Detect which cell encompasses the target text, then output its (X, Y) center coordinate. 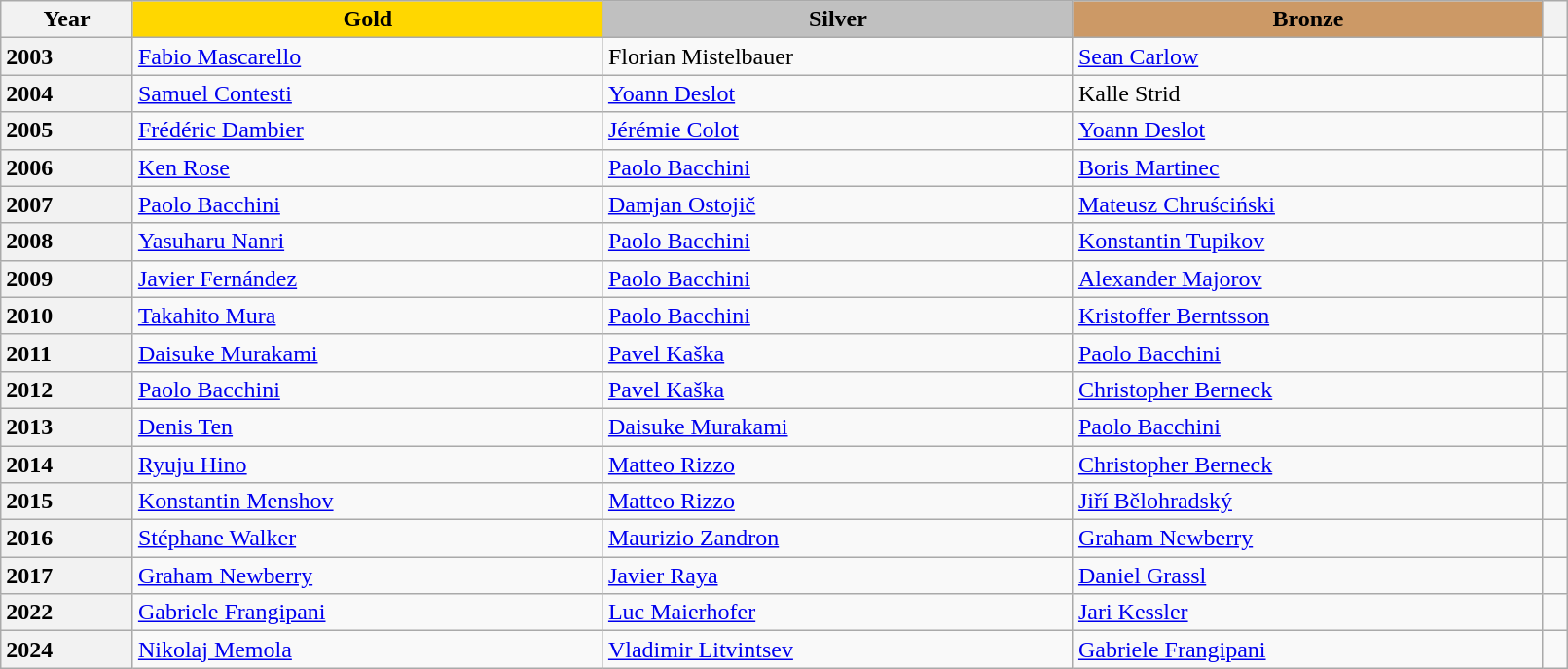
Frédéric Dambier (368, 130)
Alexander Majorov (1308, 279)
2022 (67, 613)
Takahito Mura (368, 316)
Gold (368, 19)
Javier Fernández (368, 279)
Konstantin Menshov (368, 502)
Mateusz Chruściński (1308, 204)
2012 (67, 390)
2015 (67, 502)
Maurizio Zandron (837, 539)
Ryuju Hino (368, 465)
Damjan Ostojič (837, 204)
Ken Rose (368, 167)
Luc Maierhofer (837, 613)
2003 (67, 56)
2024 (67, 650)
Florian Mistelbauer (837, 56)
Daniel Grassl (1308, 576)
Silver (837, 19)
2016 (67, 539)
Boris Martinec (1308, 167)
Javier Raya (837, 576)
2017 (67, 576)
Konstantin Tupikov (1308, 242)
Sean Carlow (1308, 56)
2006 (67, 167)
2007 (67, 204)
Vladimir Litvintsev (837, 650)
Jiří Bělohradský (1308, 502)
Jari Kessler (1308, 613)
Bronze (1308, 19)
Jérémie Colot (837, 130)
2010 (67, 316)
Denis Ten (368, 427)
Samuel Contesti (368, 93)
Stéphane Walker (368, 539)
Yasuharu Nanri (368, 242)
2011 (67, 353)
2014 (67, 465)
2005 (67, 130)
2004 (67, 93)
2009 (67, 279)
2013 (67, 427)
Kalle Strid (1308, 93)
Kristoffer Berntsson (1308, 316)
Fabio Mascarello (368, 56)
2008 (67, 242)
Year (67, 19)
Nikolaj Memola (368, 650)
